Provide the [X, Y] coordinate of the cell's center where the given text is located.  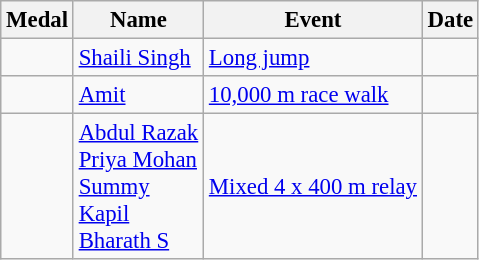
Amit [138, 95]
Event [314, 20]
10,000 m race walk [314, 95]
Medal [38, 20]
Abdul RazakPriya MohanSummyKapilBharath S [138, 187]
Long jump [314, 58]
Shaili Singh [138, 58]
Name [138, 20]
Date [450, 20]
Mixed 4 x 400 m relay [314, 187]
